Find where the given text appears and provide that cell's center as [x, y] coordinate. 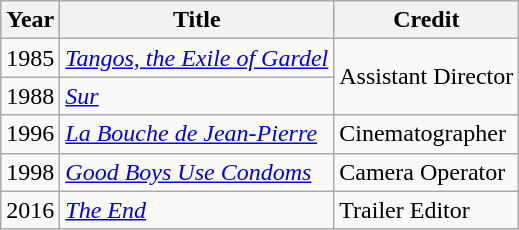
La Bouche de Jean-Pierre [197, 134]
1985 [30, 58]
Camera Operator [426, 172]
1998 [30, 172]
1988 [30, 96]
Credit [426, 20]
Cinematographer [426, 134]
The End [197, 210]
2016 [30, 210]
Sur [197, 96]
Trailer Editor [426, 210]
Assistant Director [426, 77]
1996 [30, 134]
Title [197, 20]
Year [30, 20]
Tangos, the Exile of Gardel [197, 58]
Good Boys Use Condoms [197, 172]
